For the text-containing cell, return its midpoint in (x, y) coordinate format. 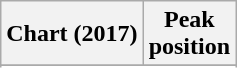
Peak position (189, 34)
Chart (2017) (72, 34)
